From the cell containing the given text, extract its center point as (X, Y) coordinate. 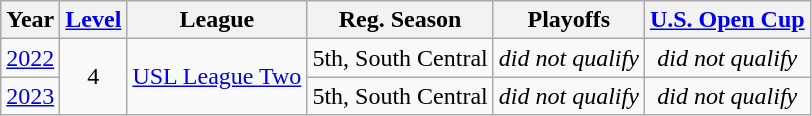
U.S. Open Cup (727, 20)
2022 (30, 58)
4 (94, 77)
League (217, 20)
Reg. Season (400, 20)
Level (94, 20)
2023 (30, 96)
Year (30, 20)
USL League Two (217, 77)
Playoffs (568, 20)
